Return the (x, y) coordinate for the center point of the cell that contains the specified text.  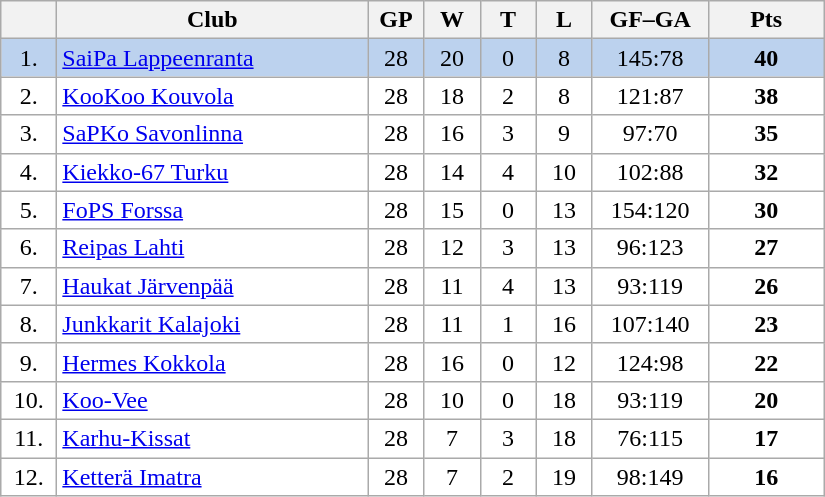
23 (766, 324)
124:98 (650, 362)
26 (766, 286)
Pts (766, 20)
35 (766, 134)
145:78 (650, 58)
T (508, 20)
3. (29, 134)
Kiekko-67 Turku (212, 172)
15 (452, 210)
Club (212, 20)
GF–GA (650, 20)
11. (29, 438)
102:88 (650, 172)
96:123 (650, 248)
SaiPa Lappeenranta (212, 58)
KooKoo Kouvola (212, 96)
Haukat Järvenpää (212, 286)
8. (29, 324)
154:120 (650, 210)
6. (29, 248)
Junkkarit Kalajoki (212, 324)
1. (29, 58)
14 (452, 172)
76:115 (650, 438)
17 (766, 438)
FoPS Forssa (212, 210)
121:87 (650, 96)
107:140 (650, 324)
32 (766, 172)
9. (29, 362)
97:70 (650, 134)
Hermes Kokkola (212, 362)
GP (396, 20)
27 (766, 248)
38 (766, 96)
Koo-Vee (212, 400)
5. (29, 210)
4. (29, 172)
30 (766, 210)
19 (564, 477)
9 (564, 134)
Ketterä Imatra (212, 477)
2. (29, 96)
Karhu-Kissat (212, 438)
40 (766, 58)
98:149 (650, 477)
Reipas Lahti (212, 248)
7. (29, 286)
22 (766, 362)
10. (29, 400)
12. (29, 477)
W (452, 20)
SaPKo Savonlinna (212, 134)
1 (508, 324)
L (564, 20)
